Locate the cell with the specified text and output its [X, Y] center coordinate. 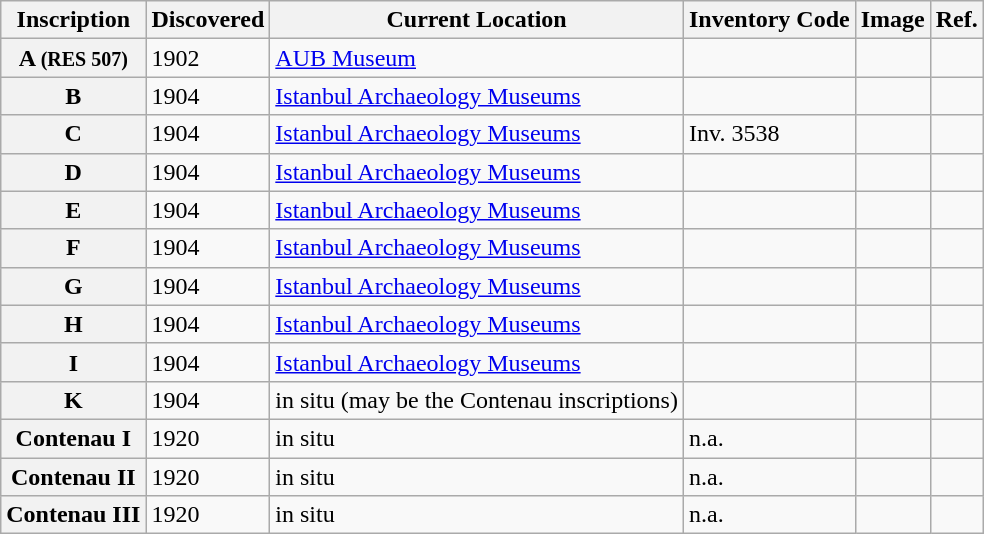
Contenau III [74, 515]
G [74, 286]
Discovered [208, 20]
E [74, 210]
Contenau I [74, 438]
Inscription [74, 20]
Contenau II [74, 477]
AUB Museum [477, 58]
Image [892, 20]
in situ (may be the Contenau inscriptions) [477, 400]
I [74, 362]
A (RES 507) [74, 58]
F [74, 248]
Inv. 3538 [769, 134]
Ref. [956, 20]
1902 [208, 58]
Current Location [477, 20]
B [74, 96]
H [74, 324]
C [74, 134]
Inventory Code [769, 20]
D [74, 172]
K [74, 400]
